Provide the (X, Y) coordinate of the cell's center where the given text is located.  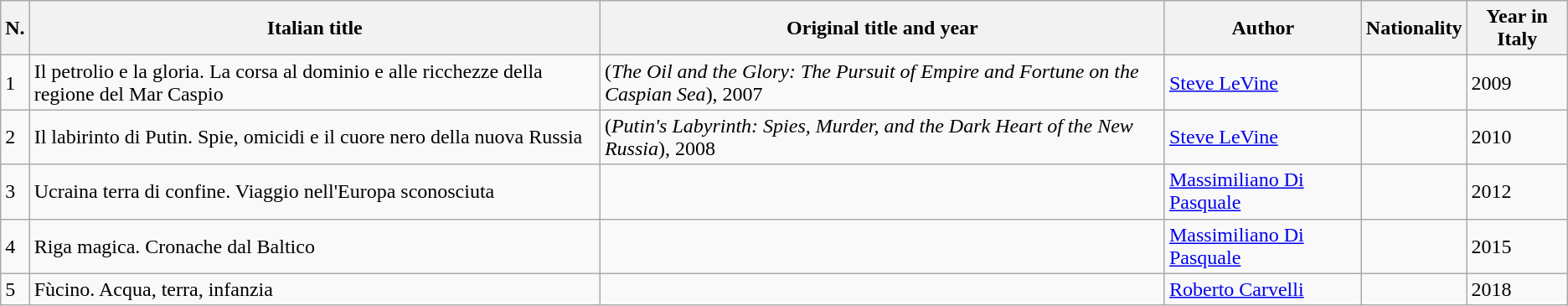
2015 (1517, 246)
Roberto Carvelli (1263, 289)
2009 (1517, 82)
3 (15, 191)
Original title and year (882, 29)
(The Oil and the Glory: The Pursuit of Empire and Fortune on the Caspian Sea), 2007 (882, 82)
Year in Italy (1517, 29)
4 (15, 246)
Italian title (315, 29)
2018 (1517, 289)
Nationality (1414, 29)
2010 (1517, 137)
N. (15, 29)
5 (15, 289)
Author (1263, 29)
2012 (1517, 191)
Ucraina terra di confine. Viaggio nell'Europa sconosciuta (315, 191)
2 (15, 137)
Il labirinto di Putin. Spie, omicidi e il cuore nero della nuova Russia (315, 137)
(Putin's Labyrinth: Spies, Murder, and the Dark Heart of the New Russia), 2008 (882, 137)
Riga magica. Cronache dal Baltico (315, 246)
Il petrolio e la gloria. La corsa al dominio e alle ricchezze della regione del Mar Caspio (315, 82)
Fùcino. Acqua, terra, infanzia (315, 289)
1 (15, 82)
